Identify which cell holds the provided text, then report its [X, Y] central coordinate. 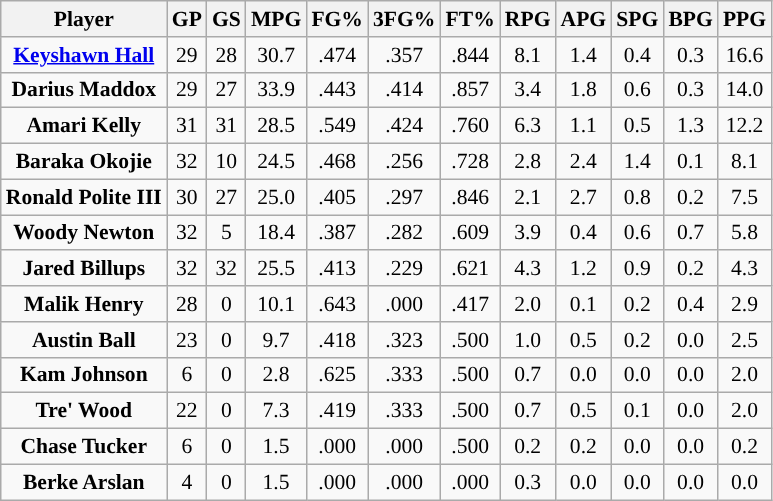
1.3 [690, 126]
.621 [470, 269]
.418 [337, 340]
.468 [337, 162]
.414 [404, 90]
Jared Billups [84, 269]
Tre' Wood [84, 411]
9.7 [276, 340]
Keyshawn Hall [84, 55]
Berke Arslan [84, 482]
Amari Kelly [84, 126]
0.9 [637, 269]
1.1 [584, 126]
.387 [337, 233]
.857 [470, 90]
7.3 [276, 411]
Austin Ball [84, 340]
GP [187, 19]
10 [226, 162]
Malik Henry [84, 304]
22 [187, 411]
3.9 [528, 233]
5 [226, 233]
23 [187, 340]
.419 [337, 411]
FT% [470, 19]
4 [187, 482]
Ronald Polite III [84, 197]
6.3 [528, 126]
10.1 [276, 304]
.297 [404, 197]
.728 [470, 162]
7.5 [744, 197]
25.0 [276, 197]
.417 [470, 304]
Player [84, 19]
16.6 [744, 55]
14.0 [744, 90]
2.7 [584, 197]
.256 [404, 162]
.229 [404, 269]
PPG [744, 19]
0.8 [637, 197]
1.2 [584, 269]
.609 [470, 233]
1.8 [584, 90]
.357 [404, 55]
BPG [690, 19]
.413 [337, 269]
Darius Maddox [84, 90]
3FG% [404, 19]
Chase Tucker [84, 447]
3.4 [528, 90]
FG% [337, 19]
2.5 [744, 340]
SPG [637, 19]
.424 [404, 126]
.625 [337, 375]
.323 [404, 340]
MPG [276, 19]
RPG [528, 19]
18.4 [276, 233]
30.7 [276, 55]
APG [584, 19]
.844 [470, 55]
1.0 [528, 340]
Baraka Okojie [84, 162]
.474 [337, 55]
5.8 [744, 233]
.443 [337, 90]
GS [226, 19]
2.9 [744, 304]
Kam Johnson [84, 375]
.760 [470, 126]
30 [187, 197]
Woody Newton [84, 233]
12.2 [744, 126]
.643 [337, 304]
24.5 [276, 162]
.846 [470, 197]
.405 [337, 197]
28.5 [276, 126]
.282 [404, 233]
.549 [337, 126]
2.4 [584, 162]
25.5 [276, 269]
33.9 [276, 90]
2.1 [528, 197]
